Scan for the cell matching the given text and deliver its [x, y] coordinate at center. 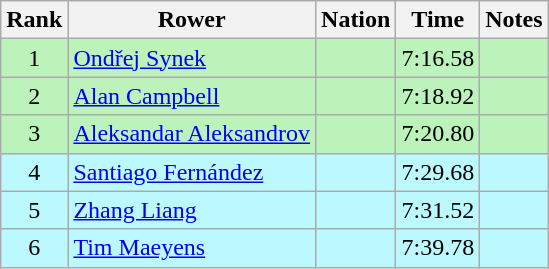
Zhang Liang [192, 210]
Rank [34, 20]
Tim Maeyens [192, 248]
5 [34, 210]
7:18.92 [438, 96]
Time [438, 20]
Nation [356, 20]
Rower [192, 20]
6 [34, 248]
7:31.52 [438, 210]
2 [34, 96]
Alan Campbell [192, 96]
Notes [514, 20]
7:16.58 [438, 58]
3 [34, 134]
Aleksandar Aleksandrov [192, 134]
7:39.78 [438, 248]
1 [34, 58]
4 [34, 172]
7:29.68 [438, 172]
Santiago Fernández [192, 172]
Ondřej Synek [192, 58]
7:20.80 [438, 134]
